Pinpoint the cell where the given text exists, returning its (x, y) midpoint coordinate. 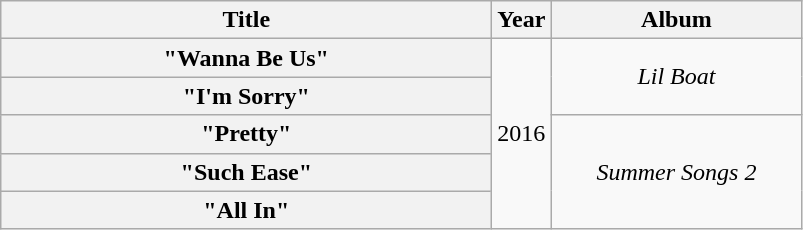
Summer Songs 2 (676, 172)
"All In" (246, 210)
"Such Ease" (246, 172)
"Wanna Be Us" (246, 58)
"I'm Sorry" (246, 96)
2016 (522, 134)
Lil Boat (676, 77)
"Pretty" (246, 134)
Year (522, 20)
Title (246, 20)
Album (676, 20)
